Output the [X, Y] coordinate of the center of the cell containing the given text.  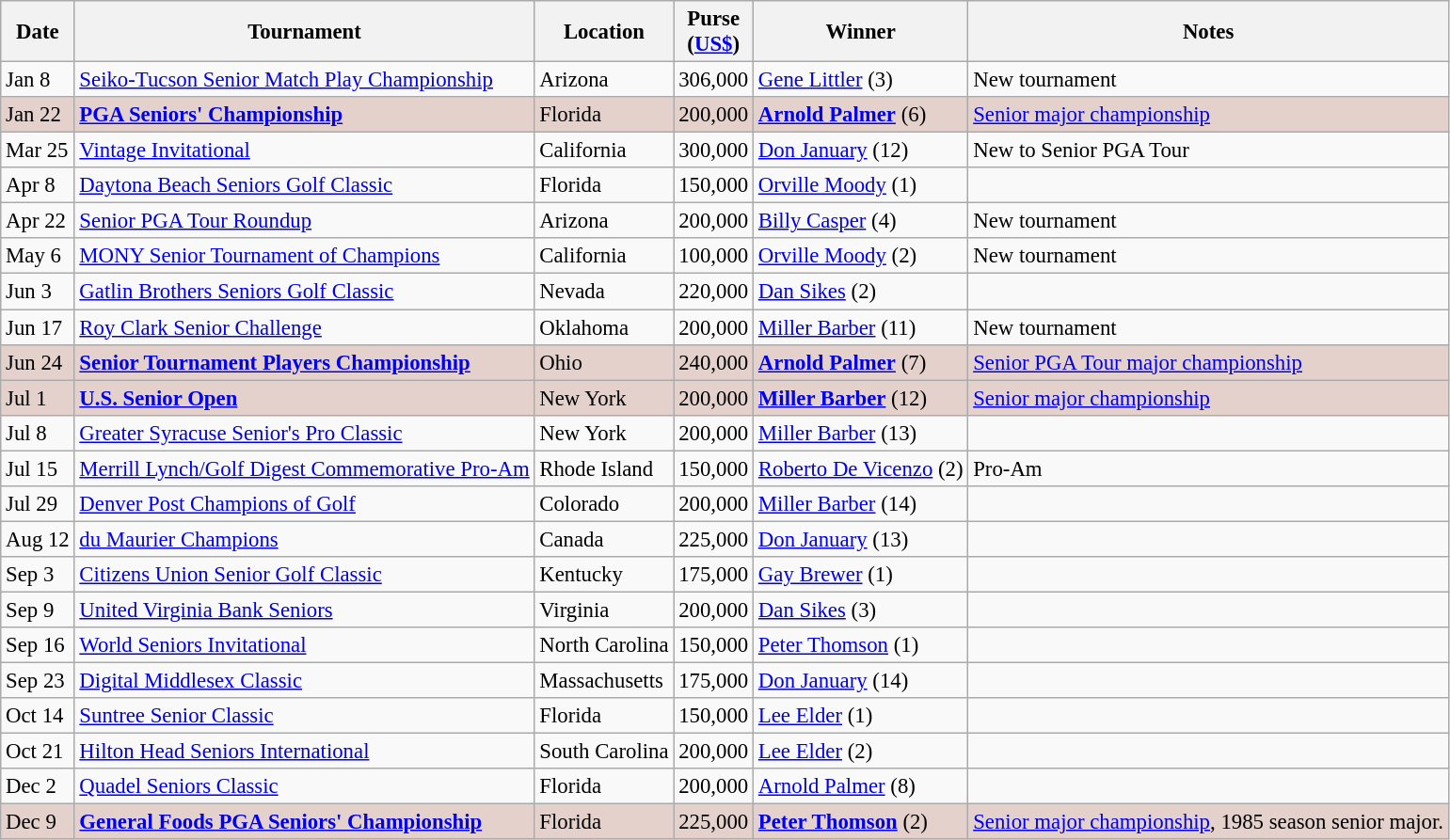
Arnold Palmer (8) [861, 786]
Jul 1 [38, 398]
Aug 12 [38, 539]
Ohio [604, 362]
Mar 25 [38, 151]
Oklahoma [604, 327]
Senior Tournament Players Championship [305, 362]
240,000 [713, 362]
Senior PGA Tour major championship [1208, 362]
Date [38, 32]
Sep 3 [38, 575]
220,000 [713, 292]
Sep 23 [38, 681]
Dec 9 [38, 822]
Greater Syracuse Senior's Pro Classic [305, 433]
Miller Barber (11) [861, 327]
Apr 8 [38, 185]
Digital Middlesex Classic [305, 681]
Arnold Palmer (7) [861, 362]
Roy Clark Senior Challenge [305, 327]
Colorado [604, 504]
du Maurier Champions [305, 539]
Gay Brewer (1) [861, 575]
United Virginia Bank Seniors [305, 610]
Jan 8 [38, 80]
Orville Moody (1) [861, 185]
Arnold Palmer (6) [861, 115]
Gene Littler (3) [861, 80]
General Foods PGA Seniors' Championship [305, 822]
Senior major championship, 1985 season senior major. [1208, 822]
Oct 14 [38, 716]
Jul 15 [38, 468]
Quadel Seniors Classic [305, 786]
Miller Barber (13) [861, 433]
Senior PGA Tour Roundup [305, 221]
Kentucky [604, 575]
Sep 9 [38, 610]
PGA Seniors' Championship [305, 115]
World Seniors Invitational [305, 645]
Oct 21 [38, 752]
100,000 [713, 257]
Jun 3 [38, 292]
Jul 8 [38, 433]
Billy Casper (4) [861, 221]
Purse(US$) [713, 32]
Canada [604, 539]
Orville Moody (2) [861, 257]
Peter Thomson (1) [861, 645]
Suntree Senior Classic [305, 716]
Denver Post Champions of Golf [305, 504]
Rhode Island [604, 468]
Tournament [305, 32]
Lee Elder (1) [861, 716]
Daytona Beach Seniors Golf Classic [305, 185]
Lee Elder (2) [861, 752]
Sep 16 [38, 645]
Miller Barber (12) [861, 398]
Dec 2 [38, 786]
Nevada [604, 292]
Massachusetts [604, 681]
300,000 [713, 151]
Don January (13) [861, 539]
Jan 22 [38, 115]
Apr 22 [38, 221]
May 6 [38, 257]
306,000 [713, 80]
MONY Senior Tournament of Champions [305, 257]
Vintage Invitational [305, 151]
South Carolina [604, 752]
Seiko-Tucson Senior Match Play Championship [305, 80]
Notes [1208, 32]
North Carolina [604, 645]
Peter Thomson (2) [861, 822]
Gatlin Brothers Seniors Golf Classic [305, 292]
Merrill Lynch/Golf Digest Commemorative Pro-Am [305, 468]
Dan Sikes (2) [861, 292]
New to Senior PGA Tour [1208, 151]
Pro-Am [1208, 468]
Hilton Head Seniors International [305, 752]
Roberto De Vicenzo (2) [861, 468]
Jul 29 [38, 504]
Don January (12) [861, 151]
Miller Barber (14) [861, 504]
U.S. Senior Open [305, 398]
Winner [861, 32]
Citizens Union Senior Golf Classic [305, 575]
Jun 17 [38, 327]
Don January (14) [861, 681]
Virginia [604, 610]
Dan Sikes (3) [861, 610]
Location [604, 32]
Jun 24 [38, 362]
